Provide the (x, y) coordinate of the cell's center where the given text is located.  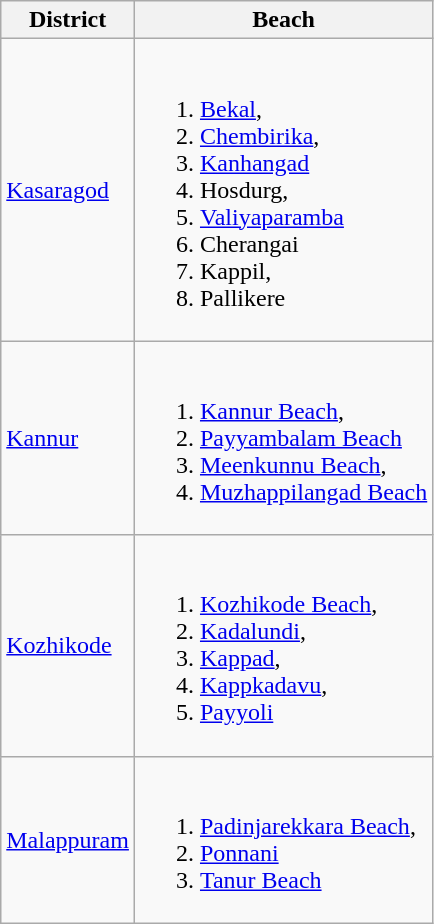
Kannur (68, 438)
Padinjarekkara Beach,PonnaniTanur Beach (283, 840)
Kannur Beach,Payyambalam BeachMeenkunnu Beach,Muzhappilangad Beach (283, 438)
Kasaragod (68, 190)
Kozhikode (68, 646)
Bekal,Chembirika,KanhangadHosdurg,ValiyaparambaCherangaiKappil,Pallikere (283, 190)
Beach (283, 20)
District (68, 20)
Malappuram (68, 840)
Kozhikode Beach,Kadalundi,Kappad,Kappkadavu,Payyoli (283, 646)
